Find where the given text appears and provide that cell's center as [X, Y] coordinate. 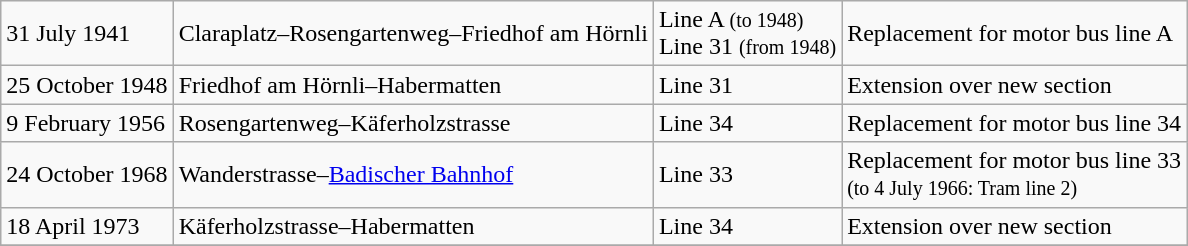
Claraplatz–Rosengartenweg–Friedhof am Hörnli [413, 34]
Line 33 [747, 174]
Friedhof am Hörnli–Habermatten [413, 85]
Rosengartenweg–Käferholzstrasse [413, 123]
18 April 1973 [87, 226]
Line 31 [747, 85]
Replacement for motor bus line A [1014, 34]
24 October 1968 [87, 174]
25 October 1948 [87, 85]
9 February 1956 [87, 123]
Replacement for motor bus line 33 (to 4 July 1966: Tram line 2) [1014, 174]
Replacement for motor bus line 34 [1014, 123]
31 July 1941 [87, 34]
Käferholzstrasse–Habermatten [413, 226]
Wanderstrasse–Badischer Bahnhof [413, 174]
Line A (to 1948)Line 31 (from 1948) [747, 34]
